Detect which cell encompasses the target text, then output its [x, y] center coordinate. 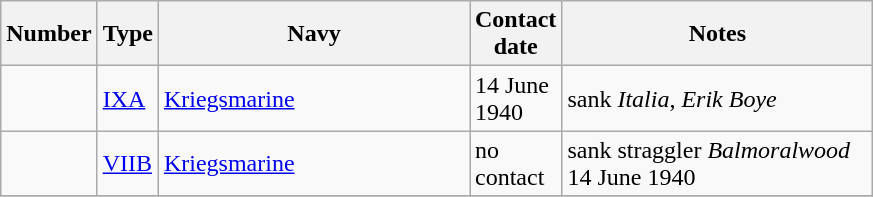
sank Italia, Erik Boye [718, 98]
Type [128, 34]
VIIB [128, 164]
Navy [314, 34]
IXA [128, 98]
no contact [516, 164]
Number [49, 34]
Contact date [516, 34]
Notes [718, 34]
14 June 1940 [516, 98]
sank straggler Balmoralwood 14 June 1940 [718, 164]
